Output the [X, Y] coordinate of the center of the cell containing the given text.  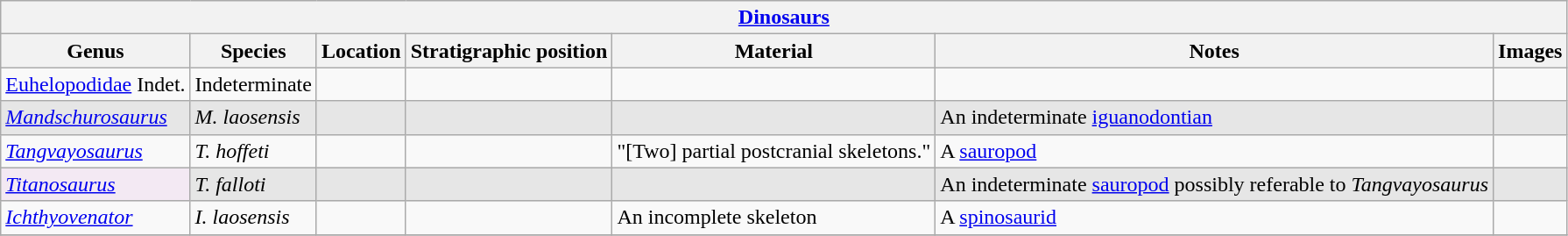
Location [361, 51]
T. hoffeti [253, 151]
Titanosaurus [95, 184]
A spinosaurid [1214, 218]
Images [1530, 51]
A sauropod [1214, 151]
An indeterminate sauropod possibly referable to Tangvayosaurus [1214, 184]
Stratigraphic position [509, 51]
Material [774, 51]
Genus [95, 51]
"[Two] partial postcranial skeletons." [774, 151]
T. falloti [253, 184]
I. laosensis [253, 218]
An incomplete skeleton [774, 218]
Euhelopodidae Indet. [95, 84]
An indeterminate iguanodontian [1214, 118]
Notes [1214, 51]
Species [253, 51]
M. laosensis [253, 118]
Mandschurosaurus [95, 118]
Ichthyovenator [95, 218]
Indeterminate [253, 84]
Tangvayosaurus [95, 151]
Dinosaurs [784, 18]
